Detect which cell encompasses the target text, then output its (x, y) center coordinate. 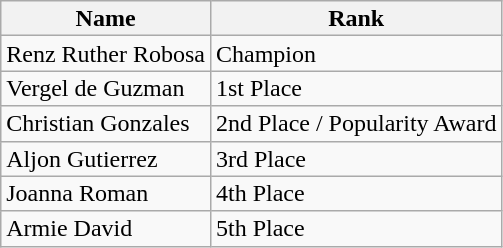
3rd Place (356, 158)
Rank (356, 18)
1st Place (356, 88)
Name (106, 18)
Aljon Gutierrez (106, 158)
Champion (356, 54)
Renz Ruther Robosa (106, 54)
5th Place (356, 228)
2nd Place / Popularity Award (356, 124)
Vergel de Guzman (106, 88)
Armie David (106, 228)
Christian Gonzales (106, 124)
Joanna Roman (106, 194)
4th Place (356, 194)
